Pinpoint the cell where the given text exists, returning its (X, Y) midpoint coordinate. 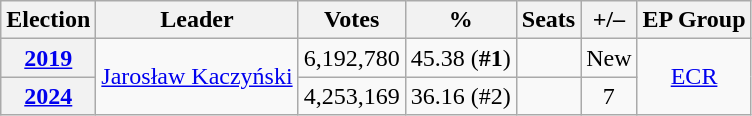
Votes (352, 20)
% (460, 20)
EP Group (694, 20)
36.16 (#2) (460, 96)
2024 (48, 96)
Jarosław Kaczyński (197, 77)
ECR (694, 77)
+/– (609, 20)
4,253,169 (352, 96)
2019 (48, 58)
Seats (548, 20)
45.38 (#1) (460, 58)
7 (609, 96)
6,192,780 (352, 58)
Leader (197, 20)
Election (48, 20)
New (609, 58)
